Capture the cell that displays the provided text and extract its (X, Y) central coordinate. 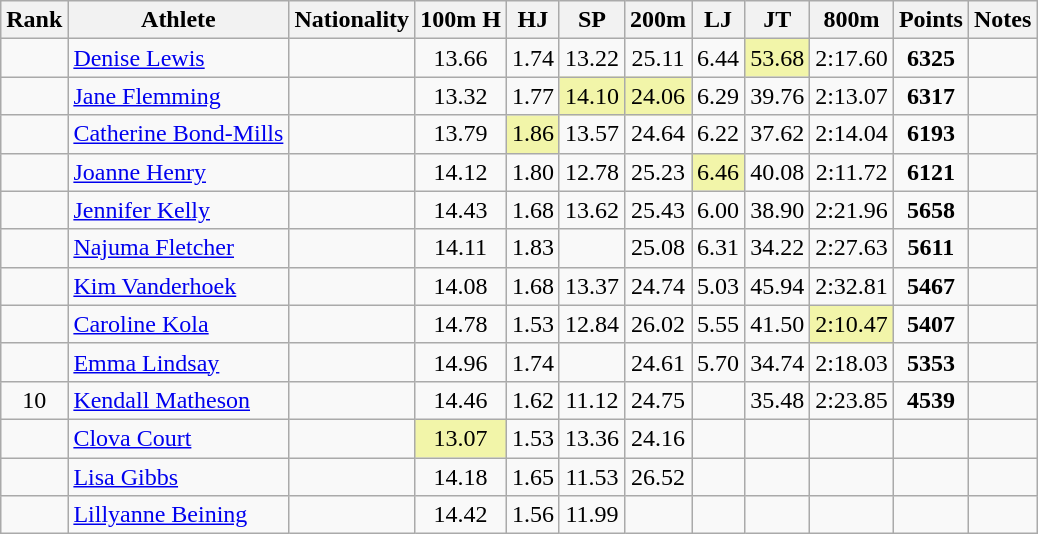
38.90 (778, 210)
5.03 (718, 286)
2:13.07 (852, 96)
14.11 (461, 248)
40.08 (778, 172)
2:10.47 (852, 324)
14.78 (461, 324)
6.00 (718, 210)
2:23.85 (852, 400)
Rank (34, 20)
13.37 (592, 286)
25.43 (658, 210)
5407 (930, 324)
14.46 (461, 400)
5.70 (718, 362)
34.74 (778, 362)
13.32 (461, 96)
LJ (718, 20)
6.29 (718, 96)
Nationality (352, 20)
13.36 (592, 438)
6.22 (718, 134)
10 (34, 400)
24.06 (658, 96)
1.86 (532, 134)
25.08 (658, 248)
25.11 (658, 58)
4539 (930, 400)
Catherine Bond-Mills (178, 134)
Emma Lindsay (178, 362)
6.46 (718, 172)
Lisa Gibbs (178, 477)
2:11.72 (852, 172)
1.77 (532, 96)
5.55 (718, 324)
26.52 (658, 477)
6.44 (718, 58)
2:27.63 (852, 248)
Athlete (178, 20)
Denise Lewis (178, 58)
25.23 (658, 172)
26.02 (658, 324)
24.64 (658, 134)
11.99 (592, 515)
14.96 (461, 362)
JT (778, 20)
11.53 (592, 477)
2:21.96 (852, 210)
Kendall Matheson (178, 400)
SP (592, 20)
6.31 (718, 248)
35.48 (778, 400)
6193 (930, 134)
39.76 (778, 96)
6325 (930, 58)
37.62 (778, 134)
53.68 (778, 58)
2:18.03 (852, 362)
24.74 (658, 286)
5611 (930, 248)
13.66 (461, 58)
14.42 (461, 515)
Najuma Fletcher (178, 248)
12.84 (592, 324)
Lillyanne Beining (178, 515)
Points (930, 20)
14.43 (461, 210)
1.83 (532, 248)
13.79 (461, 134)
1.56 (532, 515)
13.22 (592, 58)
13.57 (592, 134)
12.78 (592, 172)
2:14.04 (852, 134)
14.12 (461, 172)
Joanne Henry (178, 172)
100m H (461, 20)
2:17.60 (852, 58)
2:32.81 (852, 286)
5467 (930, 286)
Clova Court (178, 438)
13.62 (592, 210)
Kim Vanderhoek (178, 286)
14.08 (461, 286)
HJ (532, 20)
1.80 (532, 172)
6121 (930, 172)
34.22 (778, 248)
200m (658, 20)
41.50 (778, 324)
6317 (930, 96)
Caroline Kola (178, 324)
24.61 (658, 362)
14.10 (592, 96)
Jennifer Kelly (178, 210)
5353 (930, 362)
5658 (930, 210)
13.07 (461, 438)
45.94 (778, 286)
Notes (1002, 20)
Jane Flemming (178, 96)
800m (852, 20)
24.75 (658, 400)
1.65 (532, 477)
11.12 (592, 400)
14.18 (461, 477)
1.62 (532, 400)
24.16 (658, 438)
